Output the (x, y) coordinate of the center of the cell containing the given text.  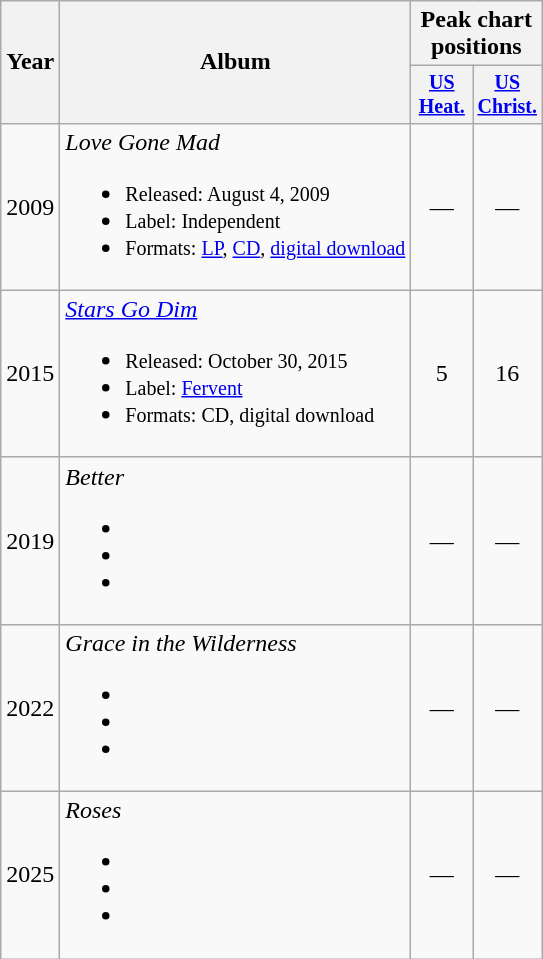
USChrist. (508, 94)
2009 (30, 206)
2019 (30, 540)
Love Gone MadReleased: August 4, 2009Label: IndependentFormats: LP, CD, digital download (236, 206)
Grace in the Wilderness (236, 708)
Stars Go DimReleased: October 30, 2015Label: FerventFormats: CD, digital download (236, 374)
Album (236, 62)
Peak chart positions (476, 34)
Roses (236, 876)
16 (508, 374)
5 (442, 374)
2025 (30, 876)
Year (30, 62)
2015 (30, 374)
Better (236, 540)
USHeat. (442, 94)
2022 (30, 708)
